Determine the (x, y) coordinate at the center of the cell enclosing the given text.  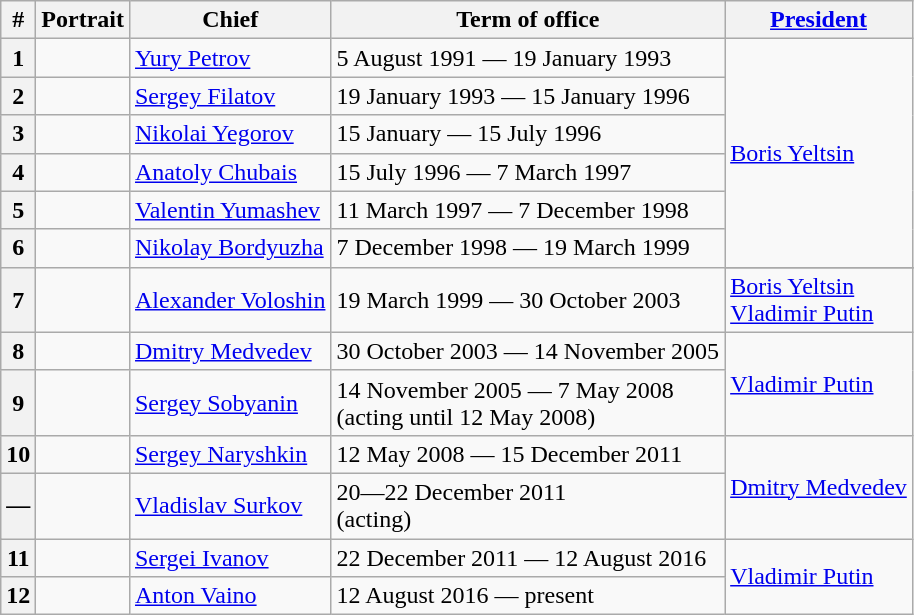
20—22 December 2011(acting) (528, 506)
Yury Petrov (230, 58)
5 August 1991 — 19 January 1993 (528, 58)
30 October 2003 — 14 November 2005 (528, 351)
Boris Yeltsin (819, 153)
9 (18, 402)
19 January 1993 — 15 January 1996 (528, 96)
Sergey Filatov (230, 96)
11 (18, 557)
Anton Vaino (230, 596)
Chief (230, 20)
— (18, 506)
Anatoly Chubais (230, 172)
Sergei Ivanov (230, 557)
15 January — 15 July 1996 (528, 134)
7 (18, 300)
Valentin Yumashev (230, 210)
2 (18, 96)
Alexander Voloshin (230, 300)
Boris YeltsinVladimir Putin (819, 300)
6 (18, 248)
Nikolay Bordyuzha (230, 248)
22 December 2011 — 12 August 2016 (528, 557)
14 November 2005 — 7 May 2008(acting until 12 May 2008) (528, 402)
4 (18, 172)
12 August 2016 — present (528, 596)
Sergey Sobyanin (230, 402)
1 (18, 58)
7 December 1998 — 19 March 1999 (528, 248)
11 March 1997 — 7 December 1998 (528, 210)
5 (18, 210)
Vladislav Surkov (230, 506)
# (18, 20)
15 July 1996 — 7 March 1997 (528, 172)
Nikolai Yegorov (230, 134)
19 March 1999 — 30 October 2003 (528, 300)
3 (18, 134)
Term of office (528, 20)
Portrait (83, 20)
8 (18, 351)
Sergey Naryshkin (230, 454)
10 (18, 454)
President (819, 20)
12 May 2008 — 15 December 2011 (528, 454)
12 (18, 596)
